Search for the cell housing the specified text and yield its [X, Y] center coordinate. 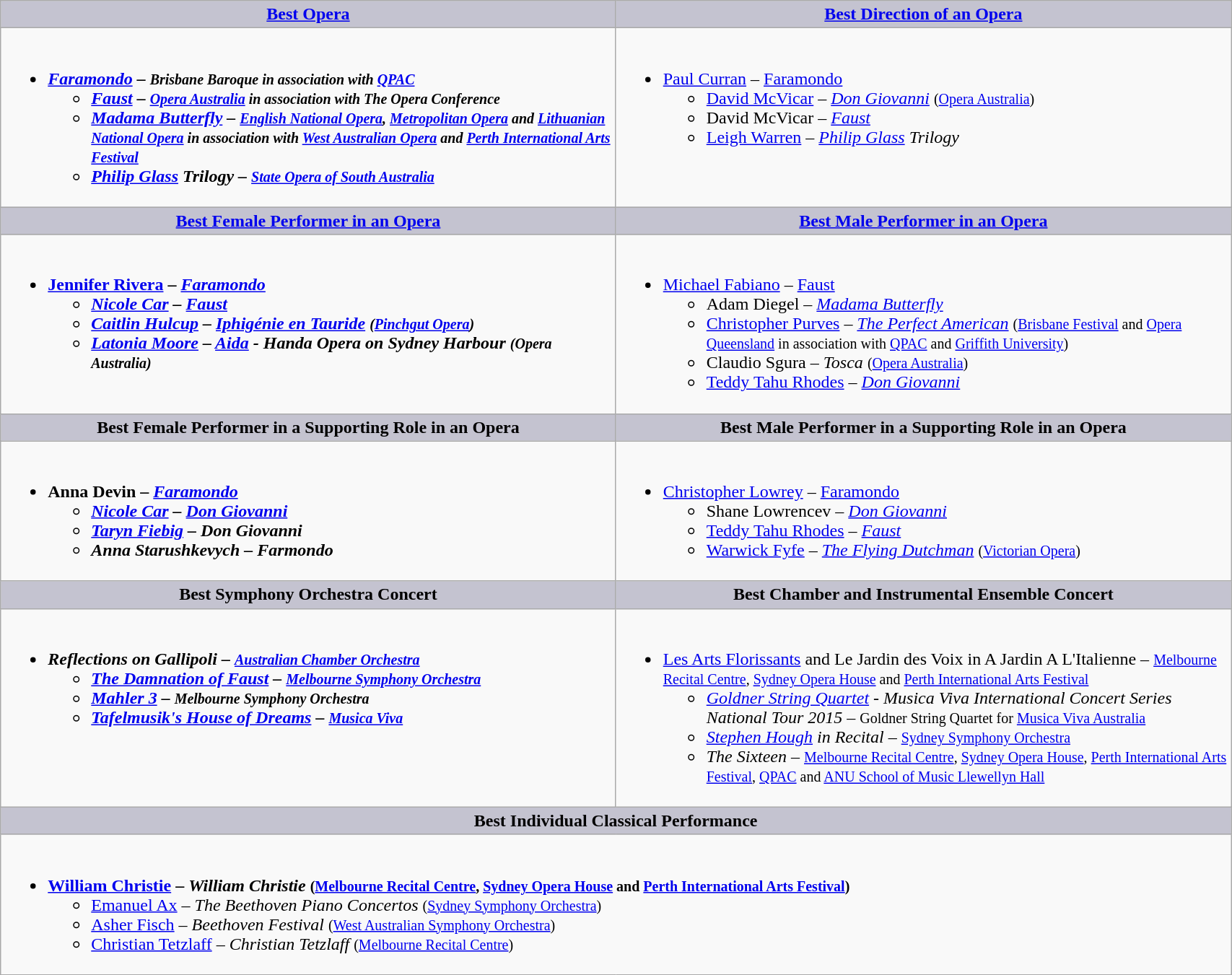
Paul Curran – FaramondoDavid McVicar – Don Giovanni (Opera Australia)David McVicar – FaustLeigh Warren – Philip Glass Trilogy [923, 118]
Best Symphony Orchestra Concert [308, 595]
Best Male Performer in a Supporting Role in an Opera [923, 427]
Best Direction of an Opera [923, 14]
Best Male Performer in an Opera [923, 221]
Best Chamber and Instrumental Ensemble Concert [923, 595]
Best Opera [308, 14]
Christopher Lowrey – FaramondoShane Lowrencev – Don GiovanniTeddy Tahu Rhodes – FaustWarwick Fyfe – The Flying Dutchman (Victorian Opera) [923, 511]
Best Female Performer in an Opera [308, 221]
Best Individual Classical Performance [616, 821]
Anna Devin – FaramondoNicole Car – Don GiovanniTaryn Fiebig – Don GiovanniAnna Starushkevych – Farmondo [308, 511]
Best Female Performer in a Supporting Role in an Opera [308, 427]
